Pinpoint the cell where the given text exists, returning its (x, y) midpoint coordinate. 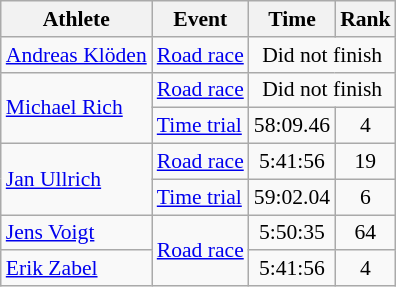
64 (366, 233)
58:09.46 (292, 126)
Event (200, 19)
Rank (366, 19)
5:50:35 (292, 233)
Jens Voigt (76, 233)
Jan Ullrich (76, 180)
Time (292, 19)
Athlete (76, 19)
Erik Zabel (76, 269)
59:02.04 (292, 197)
6 (366, 197)
Michael Rich (76, 108)
Andreas Klöden (76, 55)
19 (366, 162)
